Return the [x, y] coordinate for the center point of the cell that contains the specified text.  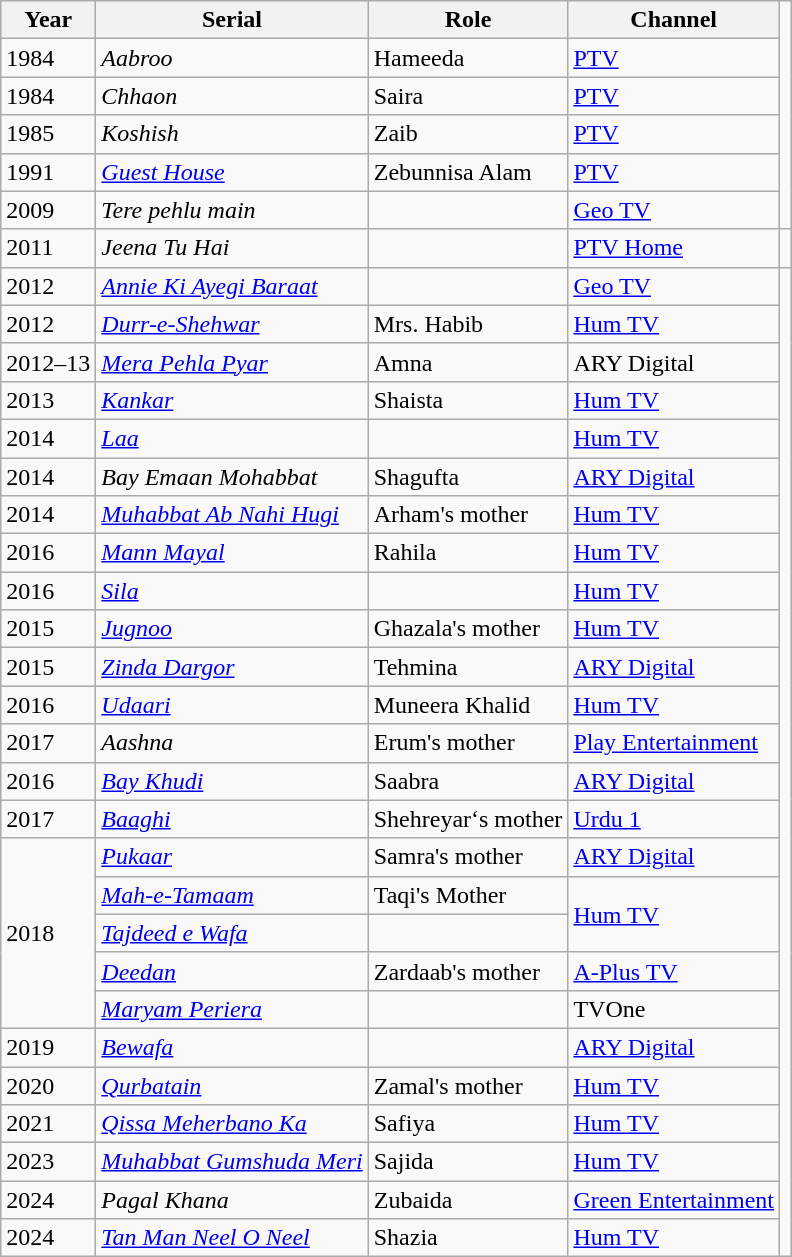
Mann Mayal [232, 553]
2012–13 [48, 362]
Urdu 1 [674, 819]
Tere pehlu main [232, 210]
Pagal Khana [232, 1200]
Tajdeed e Wafa [232, 933]
Role [468, 20]
Muneera Khalid [468, 705]
Guest House [232, 172]
Zamal's mother [468, 1085]
Play Entertainment [674, 743]
2020 [48, 1085]
Safiya [468, 1124]
Sila [232, 591]
Bewafa [232, 1047]
Deedan [232, 971]
Erum's mother [468, 743]
1991 [48, 172]
Saabra [468, 781]
Shehreyar‘s mother [468, 819]
Mah-e-Tamaam [232, 895]
2011 [48, 248]
Aabroo [232, 58]
Year [48, 20]
Qissa Meherbano Ka [232, 1124]
Tehmina [468, 667]
2021 [48, 1124]
2023 [48, 1162]
Channel [674, 20]
Muhabbat Gumshuda Meri [232, 1162]
Qurbatain [232, 1085]
Amna [468, 362]
Laa [232, 438]
Aashna [232, 743]
2013 [48, 400]
Chhaon [232, 96]
Zubaida [468, 1200]
Arham's mother [468, 515]
1985 [48, 134]
Durr-e-Shehwar [232, 324]
Udaari [232, 705]
Jugnoo [232, 629]
Hameeda [468, 58]
2019 [48, 1047]
A-Plus TV [674, 971]
Rahila [468, 553]
Zaib [468, 134]
Annie Ki Ayegi Baraat [232, 286]
Bay Khudi [232, 781]
Zinda Dargor [232, 667]
Samra's mother [468, 857]
Mrs. Habib [468, 324]
PTV Home [674, 248]
Bay Emaan Mohabbat [232, 477]
Baaghi [232, 819]
Green Entertainment [674, 1200]
Ghazala's mother [468, 629]
Zebunnisa Alam [468, 172]
Saira [468, 96]
TVOne [674, 1009]
Serial [232, 20]
Pukaar [232, 857]
Koshish [232, 134]
Shazia [468, 1238]
Shagufta [468, 477]
Mera Pehla Pyar [232, 362]
Kankar [232, 400]
2009 [48, 210]
Taqi's Mother [468, 895]
Maryam Periera [232, 1009]
2018 [48, 933]
Shaista [468, 400]
Jeena Tu Hai [232, 248]
Zardaab's mother [468, 971]
Tan Man Neel O Neel [232, 1238]
Muhabbat Ab Nahi Hugi [232, 515]
Sajida [468, 1162]
